Return the (X, Y) coordinate for the center point of the cell that contains the specified text.  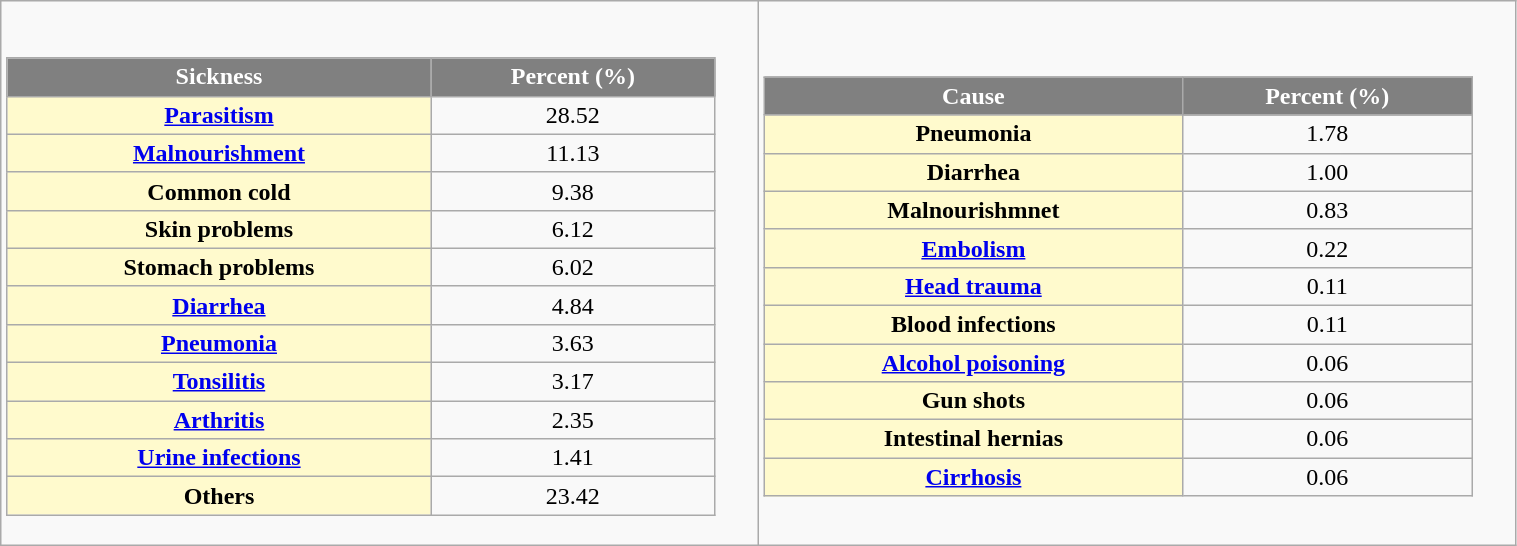
Skin problems (219, 229)
1.78 (1327, 134)
Arthritis (219, 420)
Parasitism (219, 115)
1.00 (1327, 172)
2.35 (573, 420)
11.13 (573, 153)
Cause (974, 96)
Blood infections (974, 324)
1.41 (573, 458)
Cirrhosis (974, 477)
28.52 (573, 115)
9.38 (573, 191)
0.83 (1327, 210)
Embolism (974, 248)
Head trauma (974, 286)
4.84 (573, 305)
Sickness (219, 77)
3.17 (573, 382)
Common cold (219, 191)
Intestinal hernias (974, 439)
23.42 (573, 496)
Urine infections (219, 458)
Malnourishment (219, 153)
6.02 (573, 267)
0.22 (1327, 248)
6.12 (573, 229)
Tonsilitis (219, 382)
Gun shots (974, 401)
3.63 (573, 343)
Stomach problems (219, 267)
Alcohol poisoning (974, 363)
Malnourishmnet (974, 210)
Others (219, 496)
